Output the [X, Y] coordinate of the center of the cell containing the given text.  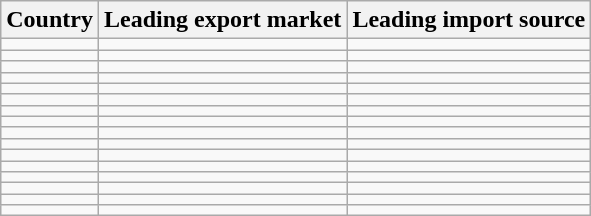
Leading import source [469, 20]
Country [50, 20]
Leading export market [222, 20]
